Find where the given text appears and provide that cell's center as [X, Y] coordinate. 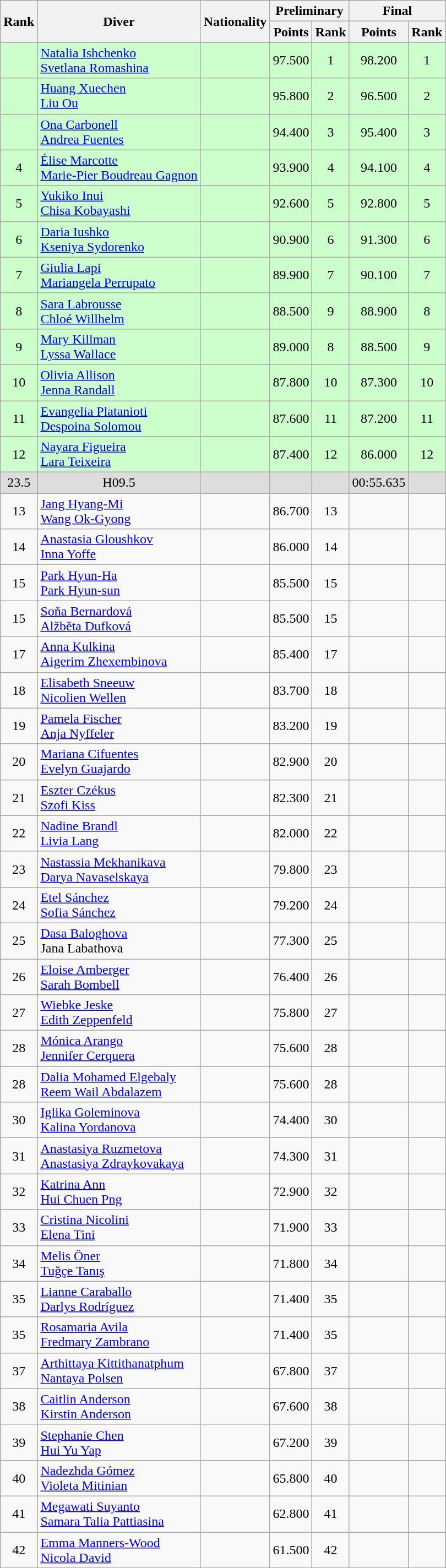
23.5 [19, 483]
74.400 [291, 1120]
Mary KillmanLyssa Wallace [119, 347]
90.900 [291, 239]
67.800 [291, 1371]
79.800 [291, 869]
Caitlin AndersonKirstin Anderson [119, 1406]
Evangelia PlataniotiDespoina Solomou [119, 418]
79.200 [291, 905]
Megawati SuyantoSamara Talia Pattiasina [119, 1514]
Lianne CaraballoDarlys Rodríguez [119, 1299]
Diver [119, 21]
Élise MarcotteMarie-Pier Boudreau Gagnon [119, 167]
71.800 [291, 1263]
Soňa BernardováAlžběta Dufková [119, 619]
67.200 [291, 1442]
Jang Hyang-MiWang Ok-Gyong [119, 511]
71.900 [291, 1228]
95.800 [291, 96]
85.400 [291, 654]
Nastassia MekhanikavaDarya Navaselskaya [119, 869]
87.400 [291, 455]
Eszter CzékusSzofi Kiss [119, 797]
61.500 [291, 1549]
93.900 [291, 167]
86.700 [291, 511]
Rosamaria AvilaFredmary Zambrano [119, 1335]
96.500 [379, 96]
H09.5 [119, 483]
Nadine BrandlLivia Lang [119, 834]
87.300 [379, 382]
94.100 [379, 167]
Wiebke JeskeEdith Zeppenfeld [119, 1013]
91.300 [379, 239]
Cristina NicoliniElena Tini [119, 1228]
Nationality [235, 21]
Daria IushkoKseniya Sydorenko [119, 239]
83.200 [291, 726]
82.300 [291, 797]
Huang XuechenLiu Ou [119, 96]
Pamela FischerAnja Nyffeler [119, 726]
62.800 [291, 1514]
75.800 [291, 1013]
Natalia IshchenkoSvetlana Romashina [119, 61]
Nadezhda GómezVioleta Mitinian [119, 1478]
Preliminary [309, 11]
Eloise AmbergerSarah Bombell [119, 977]
77.300 [291, 940]
90.100 [379, 275]
92.600 [291, 204]
89.900 [291, 275]
Sara LabrousseChloé Willhelm [119, 311]
Dasa BaloghovaJana Labathova [119, 940]
Final [398, 11]
Stephanie ChenHui Yu Yap [119, 1442]
Melis ÖnerTuğçe Tanış [119, 1263]
Arthittaya KittithanatphumNantaya Polsen [119, 1371]
65.800 [291, 1478]
Anastasiya RuzmetovaAnastasiya Zdraykovakaya [119, 1156]
Yukiko InuiChisa Kobayashi [119, 204]
Olivia AllisonJenna Randall [119, 382]
95.400 [379, 132]
72.900 [291, 1191]
Anastasia GloushkovInna Yoffe [119, 547]
Emma Manners-WoodNicola David [119, 1549]
87.200 [379, 418]
Katrina AnnHui Chuen Png [119, 1191]
Iglika GoleminovaKalina Yordanova [119, 1120]
Mariana CifuentesEvelyn Guajardo [119, 762]
94.400 [291, 132]
Elisabeth SneeuwNicolien Wellen [119, 690]
Nayara FigueiraLara Teixeira [119, 455]
83.700 [291, 690]
00:55.635 [379, 483]
67.600 [291, 1406]
Park Hyun-HaPark Hyun-sun [119, 582]
Anna KulkinaAigerim Zhexembinova [119, 654]
89.000 [291, 347]
88.900 [379, 311]
Mónica ArangoJennifer Cerquera [119, 1048]
82.900 [291, 762]
76.400 [291, 977]
74.300 [291, 1156]
Ona CarbonellAndrea Fuentes [119, 132]
87.800 [291, 382]
87.600 [291, 418]
97.500 [291, 61]
98.200 [379, 61]
92.800 [379, 204]
Giulia LapiMariangela Perrupato [119, 275]
Dalia Mohamed ElgebalyReem Wail Abdalazem [119, 1085]
Etel SánchezSofia Sánchez [119, 905]
82.000 [291, 834]
